Pinpoint the cell where the given text exists, returning its [x, y] midpoint coordinate. 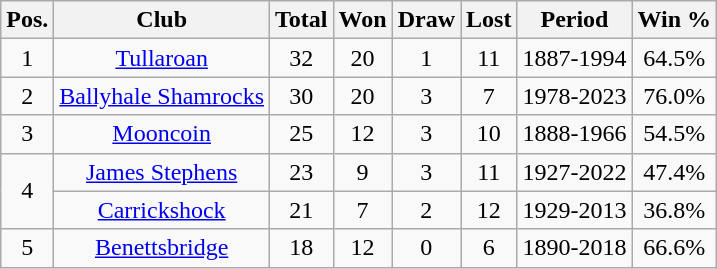
54.5% [674, 134]
18 [302, 248]
76.0% [674, 96]
32 [302, 58]
1890-2018 [574, 248]
1927-2022 [574, 172]
Benettsbridge [162, 248]
6 [489, 248]
1978-2023 [574, 96]
Carrickshock [162, 210]
Period [574, 20]
4 [28, 191]
Tullaroan [162, 58]
25 [302, 134]
66.6% [674, 248]
Won [362, 20]
Lost [489, 20]
10 [489, 134]
Ballyhale Shamrocks [162, 96]
1887-1994 [574, 58]
30 [302, 96]
9 [362, 172]
Mooncoin [162, 134]
James Stephens [162, 172]
0 [426, 248]
Total [302, 20]
64.5% [674, 58]
5 [28, 248]
23 [302, 172]
47.4% [674, 172]
Draw [426, 20]
Win % [674, 20]
1888-1966 [574, 134]
Pos. [28, 20]
36.8% [674, 210]
21 [302, 210]
1929-2013 [574, 210]
Club [162, 20]
